Extract the [x, y] coordinate from the center of the cell holding the provided text.  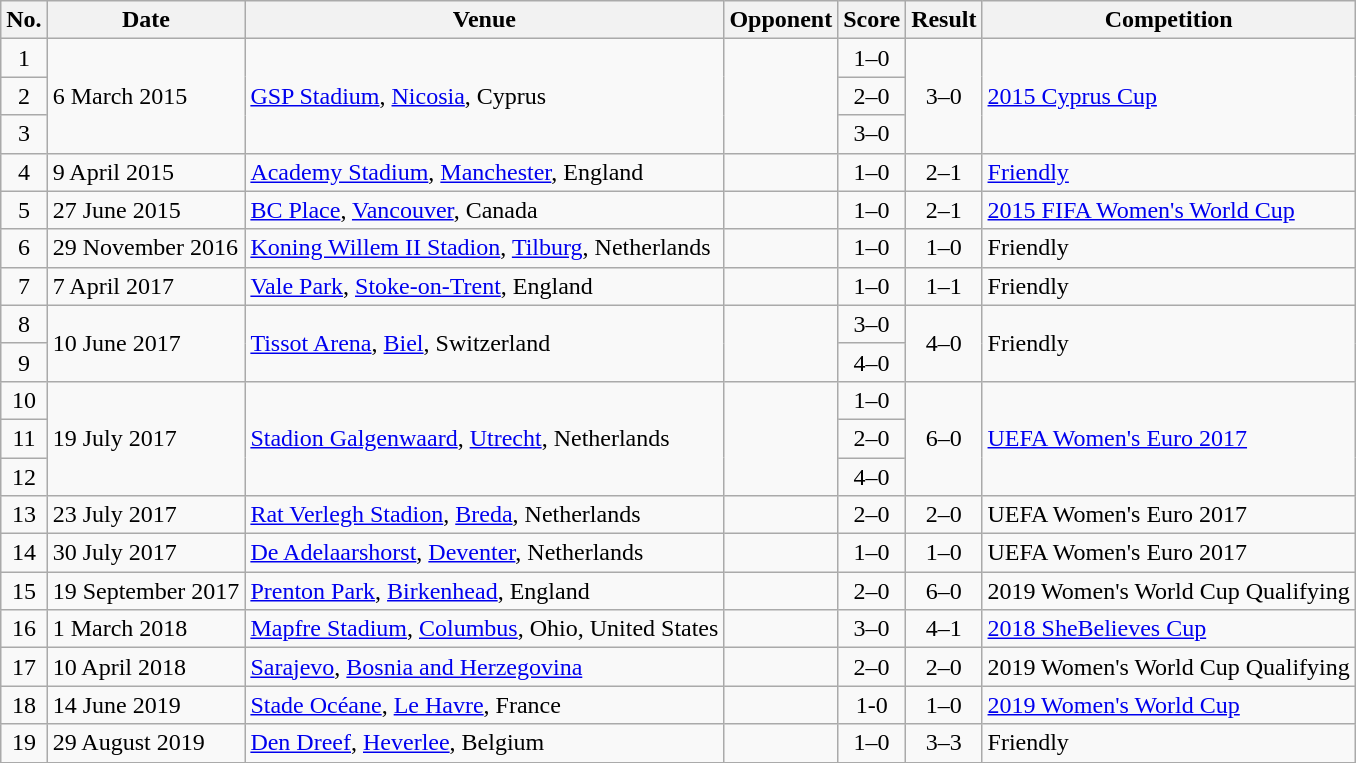
27 June 2015 [146, 210]
Prenton Park, Birkenhead, England [484, 591]
2019 Women's World Cup [1168, 705]
4–1 [944, 629]
18 [24, 705]
19 July 2017 [146, 438]
17 [24, 667]
Vale Park, Stoke-on-Trent, England [484, 286]
2015 Cyprus Cup [1168, 96]
10 June 2017 [146, 343]
29 August 2019 [146, 743]
10 April 2018 [146, 667]
10 [24, 400]
Den Dreef, Heverlee, Belgium [484, 743]
19 September 2017 [146, 591]
6 [24, 248]
2015 FIFA Women's World Cup [1168, 210]
Venue [484, 20]
1-0 [872, 705]
9 April 2015 [146, 172]
3 [24, 134]
16 [24, 629]
Competition [1168, 20]
3–3 [944, 743]
Stadion Galgenwaard, Utrecht, Netherlands [484, 438]
2 [24, 96]
Stade Océane, Le Havre, France [484, 705]
12 [24, 477]
11 [24, 438]
1 March 2018 [146, 629]
7 April 2017 [146, 286]
8 [24, 324]
Result [944, 20]
14 [24, 553]
Koning Willem II Stadion, Tilburg, Netherlands [484, 248]
GSP Stadium, Nicosia, Cyprus [484, 96]
30 July 2017 [146, 553]
13 [24, 515]
19 [24, 743]
14 June 2019 [146, 705]
4 [24, 172]
9 [24, 362]
Sarajevo, Bosnia and Herzegovina [484, 667]
1–1 [944, 286]
2018 SheBelieves Cup [1168, 629]
7 [24, 286]
BC Place, Vancouver, Canada [484, 210]
No. [24, 20]
5 [24, 210]
Mapfre Stadium, Columbus, Ohio, United States [484, 629]
De Adelaarshorst, Deventer, Netherlands [484, 553]
Rat Verlegh Stadion, Breda, Netherlands [484, 515]
Date [146, 20]
15 [24, 591]
Score [872, 20]
1 [24, 58]
23 July 2017 [146, 515]
Opponent [781, 20]
29 November 2016 [146, 248]
Tissot Arena, Biel, Switzerland [484, 343]
Academy Stadium, Manchester, England [484, 172]
6 March 2015 [146, 96]
